Extract the (x, y) coordinate from the center of the cell holding the provided text.  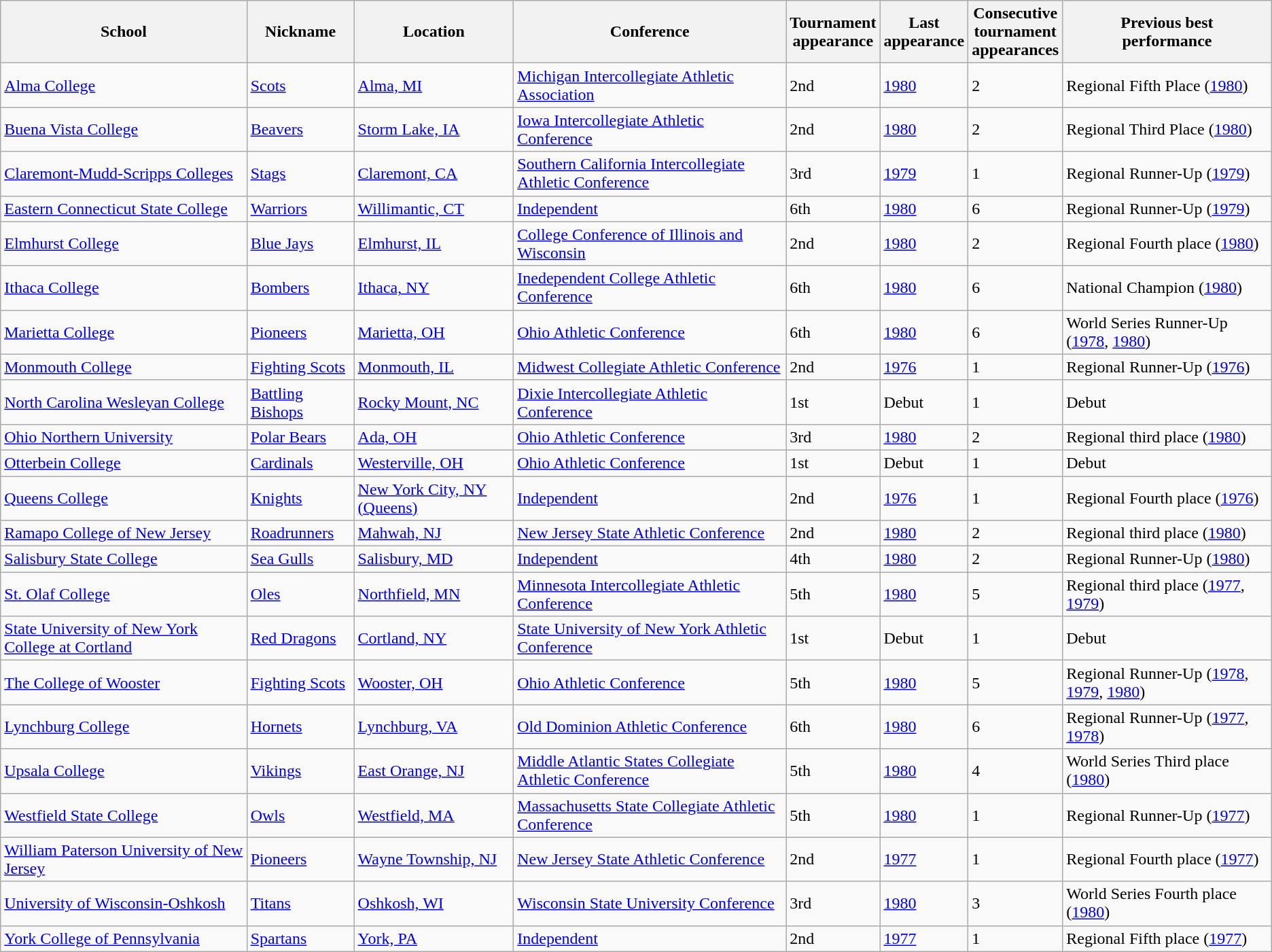
Alma College (124, 86)
Blue Jays (300, 243)
Warriors (300, 209)
Buena Vista College (124, 129)
Minnesota Intercollegiate Athletic Conference (650, 594)
Midwest Collegiate Athletic Conference (650, 367)
Elmhurst College (124, 243)
Claremont, CA (434, 174)
Westfield State College (124, 815)
Southern California Intercollegiate Athletic Conference (650, 174)
Regional Runner-Up (1976) (1167, 367)
Lynchburg, VA (434, 727)
Lastappearance (924, 32)
Polar Bears (300, 437)
Regional third place (1977, 1979) (1167, 594)
Regional Runner-Up (1977, 1978) (1167, 727)
Regional Third Place (1980) (1167, 129)
Cortland, NY (434, 639)
Dixie Intercollegiate Athletic Conference (650, 402)
Oles (300, 594)
Knights (300, 497)
Oshkosh, WI (434, 904)
Iowa Intercollegiate Athletic Conference (650, 129)
University of Wisconsin-Oshkosh (124, 904)
4 (1015, 771)
Regional Fourth place (1980) (1167, 243)
Stags (300, 174)
Vikings (300, 771)
Inedependent College Athletic Conference (650, 288)
Regional Fifth place (1977) (1167, 938)
The College of Wooster (124, 682)
World Series Fourth place (1980) (1167, 904)
Wisconsin State University Conference (650, 904)
Salisbury State College (124, 559)
Otterbein College (124, 463)
Spartans (300, 938)
Marietta, OH (434, 332)
Old Dominion Athletic Conference (650, 727)
Westfield, MA (434, 815)
Marietta College (124, 332)
3 (1015, 904)
National Champion (1980) (1167, 288)
Owls (300, 815)
Battling Bishops (300, 402)
Consecutivetournamentappearances (1015, 32)
Red Dragons (300, 639)
Claremont-Mudd-Scripps Colleges (124, 174)
Bombers (300, 288)
Nickname (300, 32)
Scots (300, 86)
World Series Third place (1980) (1167, 771)
Massachusetts State Collegiate Athletic Conference (650, 815)
4th (833, 559)
Cardinals (300, 463)
Westerville, OH (434, 463)
Ramapo College of New Jersey (124, 533)
Wayne Township, NJ (434, 859)
State University of New York College at Cortland (124, 639)
Hornets (300, 727)
Regional Fourth place (1977) (1167, 859)
Upsala College (124, 771)
Salisbury, MD (434, 559)
East Orange, NJ (434, 771)
World Series Runner-Up (1978, 1980) (1167, 332)
Regional Fourth place (1976) (1167, 497)
Previous bestperformance (1167, 32)
Eastern Connecticut State College (124, 209)
Middle Atlantic States Collegiate Athletic Conference (650, 771)
York College of Pennsylvania (124, 938)
Willimantic, CT (434, 209)
Beavers (300, 129)
Sea Gulls (300, 559)
New York City, NY (Queens) (434, 497)
Ohio Northern University (124, 437)
Michigan Intercollegiate Athletic Association (650, 86)
York, PA (434, 938)
Roadrunners (300, 533)
Alma, MI (434, 86)
Mahwah, NJ (434, 533)
Regional Runner-Up (1977) (1167, 815)
Regional Fifth Place (1980) (1167, 86)
Tournamentappearance (833, 32)
School (124, 32)
Regional Runner-Up (1980) (1167, 559)
Ithaca College (124, 288)
Monmouth, IL (434, 367)
Titans (300, 904)
St. Olaf College (124, 594)
State University of New York Athletic Conference (650, 639)
Queens College (124, 497)
1979 (924, 174)
Lynchburg College (124, 727)
William Paterson University of New Jersey (124, 859)
Rocky Mount, NC (434, 402)
Regional Runner-Up (1978, 1979, 1980) (1167, 682)
Ada, OH (434, 437)
Wooster, OH (434, 682)
North Carolina Wesleyan College (124, 402)
College Conference of Illinois and Wisconsin (650, 243)
Monmouth College (124, 367)
Ithaca, NY (434, 288)
Elmhurst, IL (434, 243)
Northfield, MN (434, 594)
Conference (650, 32)
Location (434, 32)
Storm Lake, IA (434, 129)
